Provide the [X, Y] coordinate of the cell's center where the given text is located.  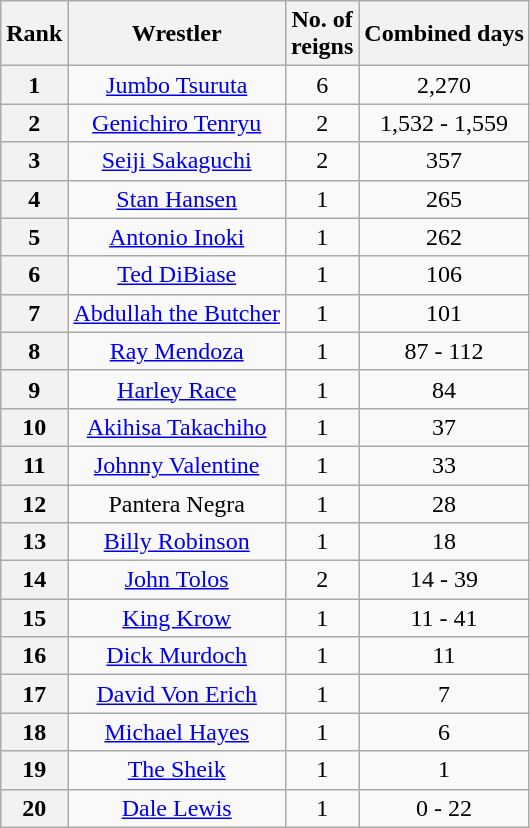
13 [34, 542]
Dale Lewis [177, 808]
0 - 22 [444, 808]
19 [34, 770]
Ted DiBiase [177, 275]
Harley Race [177, 389]
Seiji Sakaguchi [177, 161]
84 [444, 389]
20 [34, 808]
Ray Mendoza [177, 351]
101 [444, 313]
14 [34, 580]
33 [444, 465]
3 [34, 161]
Johnny Valentine [177, 465]
265 [444, 199]
106 [444, 275]
King Krow [177, 618]
No. ofreigns [322, 34]
28 [444, 503]
Genichiro Tenryu [177, 123]
14 - 39 [444, 580]
David Von Erich [177, 694]
Stan Hansen [177, 199]
Jumbo Tsuruta [177, 85]
17 [34, 694]
9 [34, 389]
16 [34, 656]
Abdullah the Butcher [177, 313]
37 [444, 427]
1,532 - 1,559 [444, 123]
262 [444, 237]
357 [444, 161]
8 [34, 351]
5 [34, 237]
4 [34, 199]
Wrestler [177, 34]
87 - 112 [444, 351]
Michael Hayes [177, 732]
Rank [34, 34]
Akihisa Takachiho [177, 427]
12 [34, 503]
The Sheik [177, 770]
Dick Murdoch [177, 656]
Pantera Negra [177, 503]
15 [34, 618]
Antonio Inoki [177, 237]
10 [34, 427]
11 - 41 [444, 618]
John Tolos [177, 580]
Billy Robinson [177, 542]
2,270 [444, 85]
Combined days [444, 34]
